From the cell containing the given text, extract its center point as [x, y] coordinate. 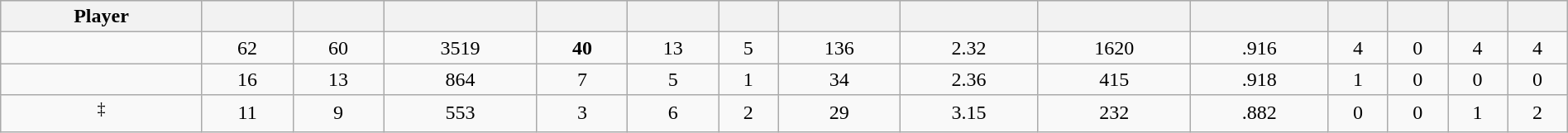
136 [839, 48]
29 [839, 114]
.882 [1260, 114]
232 [1115, 114]
.918 [1260, 79]
60 [338, 48]
16 [247, 79]
6 [673, 114]
3 [582, 114]
3.15 [968, 114]
2.32 [968, 48]
.916 [1260, 48]
864 [460, 79]
11 [247, 114]
‡ [101, 114]
40 [582, 48]
34 [839, 79]
Player [101, 17]
9 [338, 114]
1620 [1115, 48]
3519 [460, 48]
7 [582, 79]
553 [460, 114]
62 [247, 48]
415 [1115, 79]
2.36 [968, 79]
